Return the [x, y] coordinate for the center point of the cell that contains the specified text.  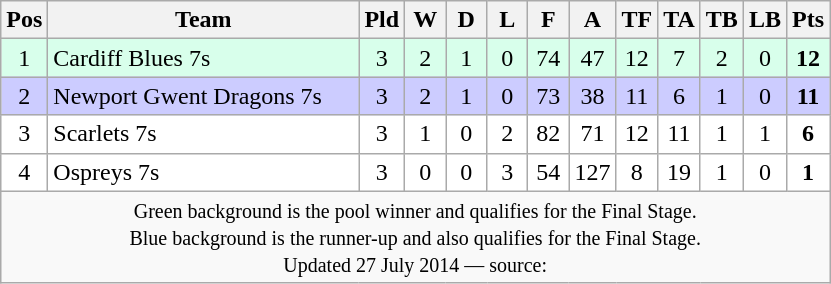
8 [637, 172]
Pts [808, 20]
54 [548, 172]
Pos [24, 20]
82 [548, 134]
Team [204, 20]
W [426, 20]
Pld [382, 20]
Newport Gwent Dragons 7s [204, 96]
74 [548, 58]
TF [637, 20]
Ospreys 7s [204, 172]
D [466, 20]
38 [592, 96]
LB [764, 20]
47 [592, 58]
TB [722, 20]
73 [548, 96]
4 [24, 172]
71 [592, 134]
7 [680, 58]
Cardiff Blues 7s [204, 58]
127 [592, 172]
TA [680, 20]
19 [680, 172]
L [508, 20]
F [548, 20]
Scarlets 7s [204, 134]
A [592, 20]
